Find where the given text appears and provide that cell's center as (x, y) coordinate. 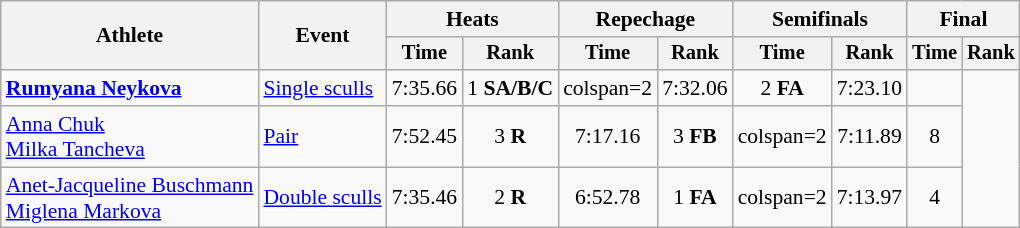
Pair (322, 136)
Rumyana Neykova (130, 88)
7:13.97 (870, 198)
2 R (510, 198)
Event (322, 36)
7:17.16 (608, 136)
7:35.66 (424, 88)
Final (963, 19)
4 (934, 198)
2 FA (782, 88)
Heats (472, 19)
3 FB (694, 136)
Single sculls (322, 88)
Athlete (130, 36)
7:35.46 (424, 198)
7:11.89 (870, 136)
8 (934, 136)
3 R (510, 136)
Anna ChukMilka Tancheva (130, 136)
Semifinals (820, 19)
7:32.06 (694, 88)
1 FA (694, 198)
7:52.45 (424, 136)
6:52.78 (608, 198)
7:23.10 (870, 88)
1 SA/B/C (510, 88)
Anet-Jacqueline BuschmannMiglena Markova (130, 198)
Repechage (646, 19)
Double sculls (322, 198)
